Detect which cell encompasses the target text, then output its [x, y] center coordinate. 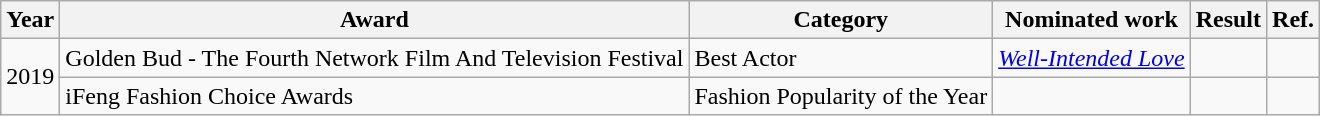
Ref. [1294, 20]
Golden Bud - The Fourth Network Film And Television Festival [374, 58]
Result [1228, 20]
iFeng Fashion Choice Awards [374, 96]
Year [30, 20]
Category [841, 20]
Award [374, 20]
Well-Intended Love [1092, 58]
Fashion Popularity of the Year [841, 96]
Best Actor [841, 58]
Nominated work [1092, 20]
2019 [30, 77]
